For the text-containing cell, return its midpoint in [x, y] coordinate format. 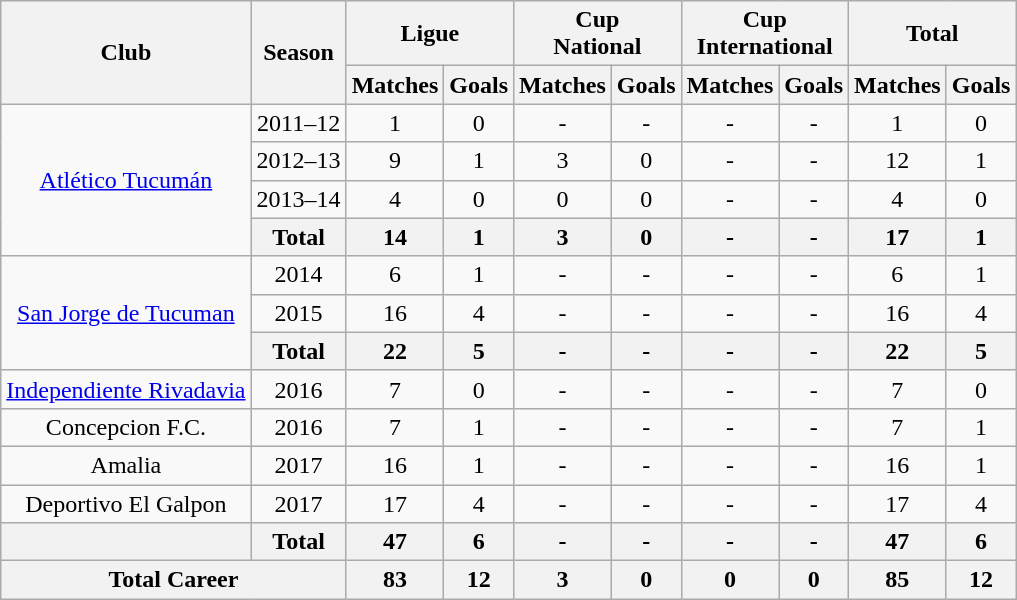
2015 [298, 313]
Ligue [430, 34]
Atlético Tucumán [126, 180]
Total Career [174, 580]
Club [126, 52]
83 [395, 580]
9 [395, 161]
14 [395, 237]
CupInternational [764, 34]
2014 [298, 275]
Concepcion F.C. [126, 427]
Season [298, 52]
Independiente Rivadavia [126, 389]
2013–14 [298, 199]
Deportivo El Galpon [126, 503]
2011–12 [298, 123]
2012–13 [298, 161]
CupNational [598, 34]
San Jorge de Tucuman [126, 313]
85 [898, 580]
Amalia [126, 465]
